Extract the (X, Y) coordinate from the center of the cell holding the provided text.  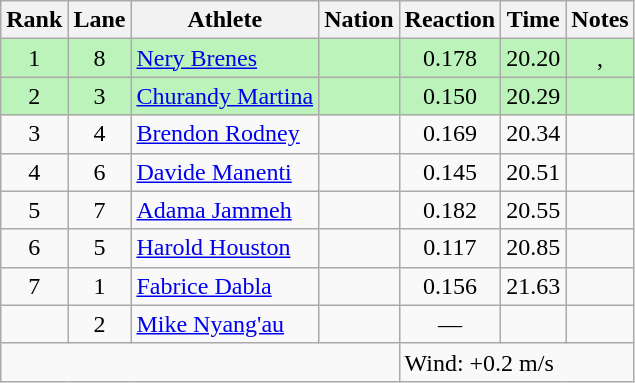
20.51 (534, 172)
Adama Jammeh (225, 210)
0.178 (450, 58)
0.145 (450, 172)
0.156 (450, 286)
Churandy Martina (225, 96)
Wind: +0.2 m/s (516, 362)
20.85 (534, 248)
21.63 (534, 286)
20.34 (534, 134)
Lane (100, 20)
0.150 (450, 96)
0.182 (450, 210)
20.20 (534, 58)
0.169 (450, 134)
Fabrice Dabla (225, 286)
Davide Manenti (225, 172)
Athlete (225, 20)
Nery Brenes (225, 58)
8 (100, 58)
Mike Nyang'au (225, 324)
— (450, 324)
, (600, 58)
20.55 (534, 210)
Rank (34, 20)
Nation (359, 20)
0.117 (450, 248)
Harold Houston (225, 248)
20.29 (534, 96)
Time (534, 20)
Notes (600, 20)
Brendon Rodney (225, 134)
Reaction (450, 20)
